Locate the cell with the specified text and output its [X, Y] center coordinate. 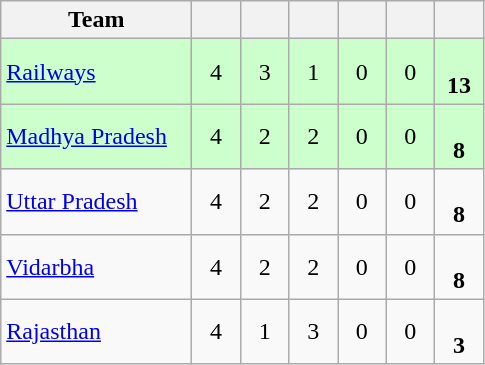
Team [96, 20]
Rajasthan [96, 332]
Madhya Pradesh [96, 136]
Vidarbha [96, 266]
13 [460, 72]
Uttar Pradesh [96, 202]
Railways [96, 72]
